Extract the (x, y) coordinate from the center of the cell holding the provided text.  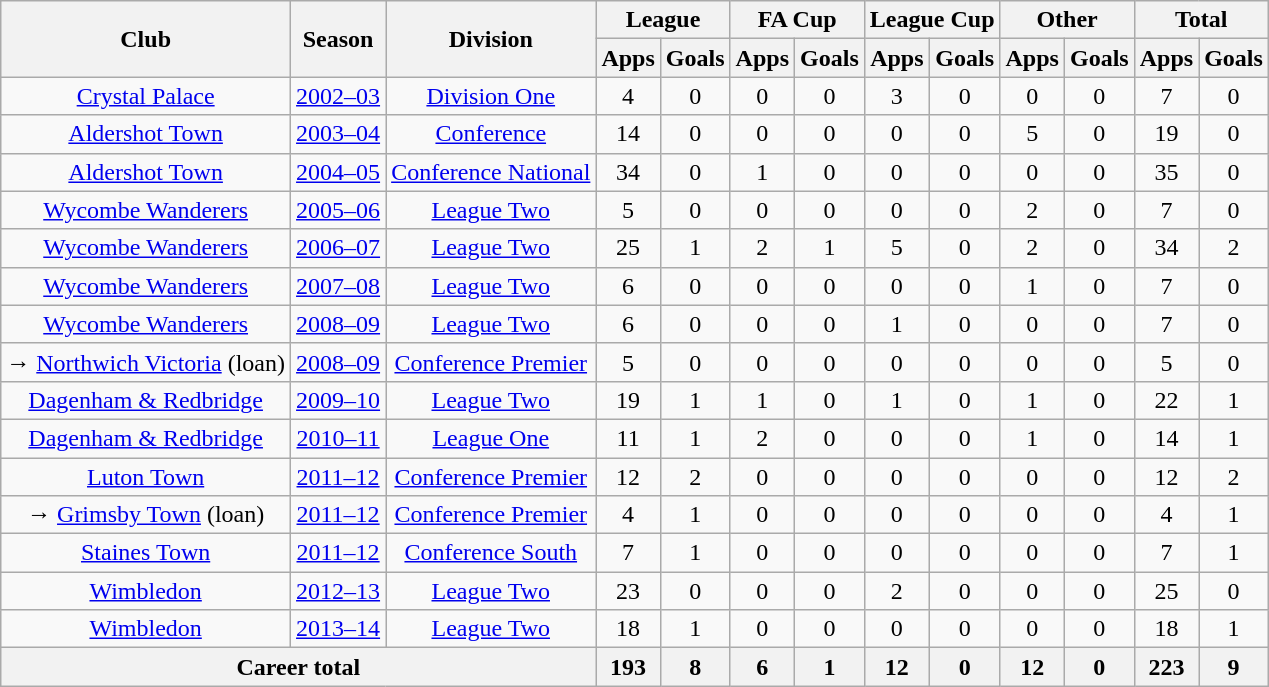
2005–06 (338, 210)
Conference (491, 134)
Staines Town (146, 553)
League One (491, 438)
11 (628, 438)
Conference South (491, 553)
Division One (491, 96)
League Cup (932, 20)
8 (695, 667)
23 (628, 591)
2003–04 (338, 134)
223 (1166, 667)
Season (338, 39)
2013–14 (338, 629)
League (663, 20)
35 (1166, 172)
Conference National (491, 172)
Club (146, 39)
3 (896, 96)
Career total (298, 667)
FA Cup (797, 20)
Luton Town (146, 477)
9 (1234, 667)
Crystal Palace (146, 96)
2010–11 (338, 438)
Other (1067, 20)
2009–10 (338, 400)
2006–07 (338, 248)
22 (1166, 400)
→ Grimsby Town (loan) (146, 515)
2007–08 (338, 286)
Total (1201, 20)
→ Northwich Victoria (loan) (146, 362)
193 (628, 667)
Division (491, 39)
2012–13 (338, 591)
2002–03 (338, 96)
2004–05 (338, 172)
